For the text-containing cell, return its midpoint in [X, Y] coordinate format. 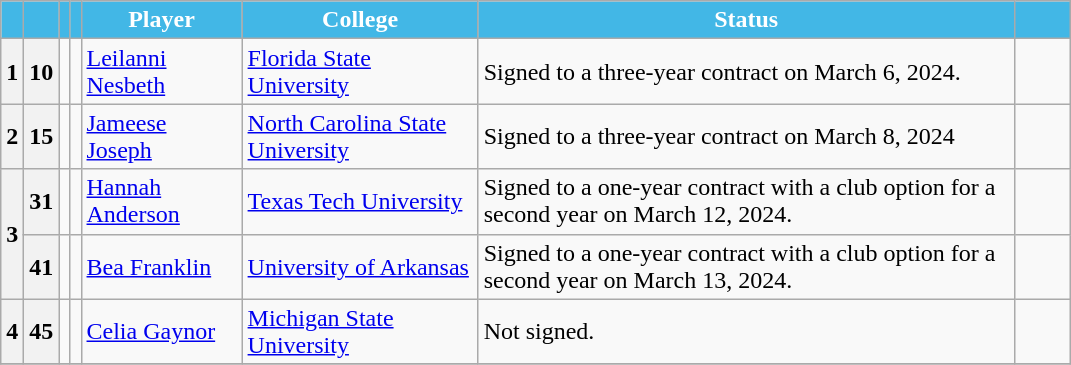
University of Arkansas [360, 266]
Signed to a three-year contract on March 8, 2024 [746, 136]
41 [42, 266]
31 [42, 202]
Signed to a one-year contract with a club option for a second year on March 13, 2024. [746, 266]
Hannah Anderson [162, 202]
Status [746, 20]
15 [42, 136]
Florida State University [360, 72]
North Carolina State University [360, 136]
Celia Gaynor [162, 332]
1 [12, 72]
Player [162, 20]
Not signed. [746, 332]
45 [42, 332]
Texas Tech University [360, 202]
Signed to a three-year contract on March 6, 2024. [746, 72]
Jameese Joseph [162, 136]
Michigan State University [360, 332]
Bea Franklin [162, 266]
10 [42, 72]
College [360, 20]
4 [12, 332]
Signed to a one-year contract with a club option for a second year on March 12, 2024. [746, 202]
3 [12, 234]
2 [12, 136]
Leilanni Nesbeth [162, 72]
